Determine the (X, Y) coordinate at the center of the cell enclosing the given text.  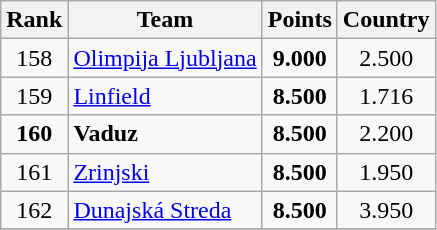
160 (34, 134)
Vaduz (165, 134)
161 (34, 172)
2.500 (386, 58)
Team (165, 20)
3.950 (386, 210)
Zrinjski (165, 172)
1.950 (386, 172)
Olimpija Ljubljana (165, 58)
Country (386, 20)
159 (34, 96)
1.716 (386, 96)
Points (300, 20)
Rank (34, 20)
Linfield (165, 96)
Dunajská Streda (165, 210)
9.000 (300, 58)
2.200 (386, 134)
158 (34, 58)
162 (34, 210)
